From the cell containing the given text, extract its center point as (x, y) coordinate. 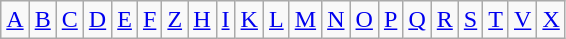
M (305, 20)
C (70, 20)
K (249, 20)
F (149, 20)
R (444, 20)
O (364, 20)
Z (175, 20)
B (42, 20)
A (15, 20)
T (496, 20)
S (470, 20)
I (226, 20)
Q (417, 20)
P (390, 20)
N (336, 20)
E (125, 20)
H (202, 20)
D (97, 20)
V (522, 20)
L (276, 20)
X (551, 20)
